Identify which cell holds the provided text, then report its [x, y] central coordinate. 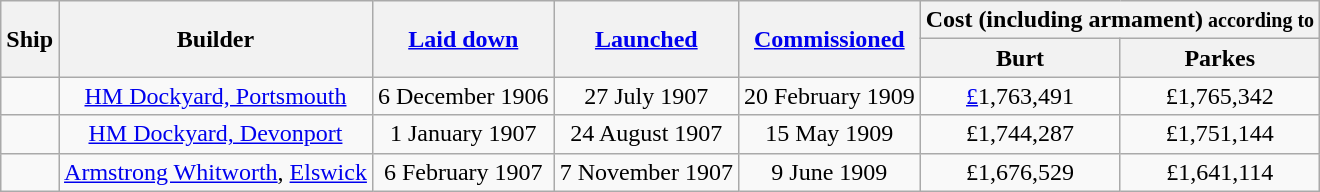
£1,744,287 [1020, 134]
Ship [30, 39]
£1,676,529 [1020, 172]
£1,763,491 [1020, 96]
HM Dockyard, Devonport [216, 134]
15 May 1909 [829, 134]
9 June 1909 [829, 172]
£1,765,342 [1220, 96]
£1,641,114 [1220, 172]
Burt [1020, 58]
20 February 1909 [829, 96]
HM Dockyard, Portsmouth [216, 96]
1 January 1907 [463, 134]
Laid down [463, 39]
Armstrong Whitworth, Elswick [216, 172]
6 February 1907 [463, 172]
£1,751,144 [1220, 134]
Builder [216, 39]
Parkes [1220, 58]
24 August 1907 [646, 134]
27 July 1907 [646, 96]
7 November 1907 [646, 172]
6 December 1906 [463, 96]
Launched [646, 39]
Cost (including armament) according to [1120, 20]
Commissioned [829, 39]
